Return the (X, Y) coordinate for the center point of the cell that contains the specified text.  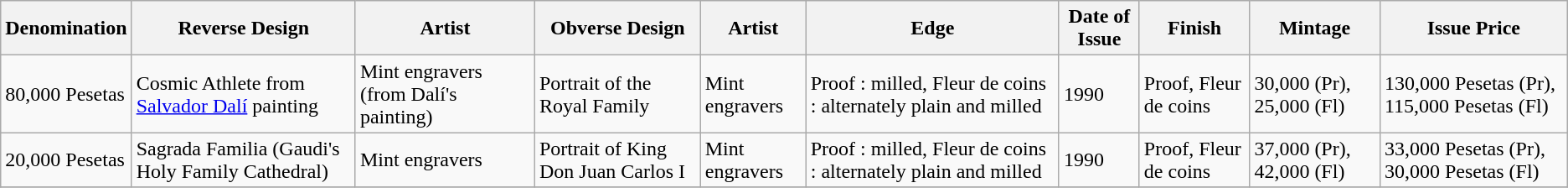
Finish (1194, 29)
Mint engravers (from Dalí's painting) (445, 94)
33,000 Pesetas (Pr), 30,000 Pesetas (Fl) (1473, 159)
Sagrada Familia (Gaudi's Holy Family Cathedral) (243, 159)
Portrait of King Don Juan Carlos I (617, 159)
37,000 (Pr), 42,000 (Fl) (1315, 159)
Edge (932, 29)
30,000 (Pr), 25,000 (Fl) (1315, 94)
Date of Issue (1099, 29)
Cosmic Athlete from Salvador Dalí painting (243, 94)
Denomination (66, 29)
20,000 Pesetas (66, 159)
80,000 Pesetas (66, 94)
Obverse Design (617, 29)
Mintage (1315, 29)
Issue Price (1473, 29)
Portrait of the Royal Family (617, 94)
Reverse Design (243, 29)
130,000 Pesetas (Pr), 115,000 Pesetas (Fl) (1473, 94)
